Detect which cell encompasses the target text, then output its (x, y) center coordinate. 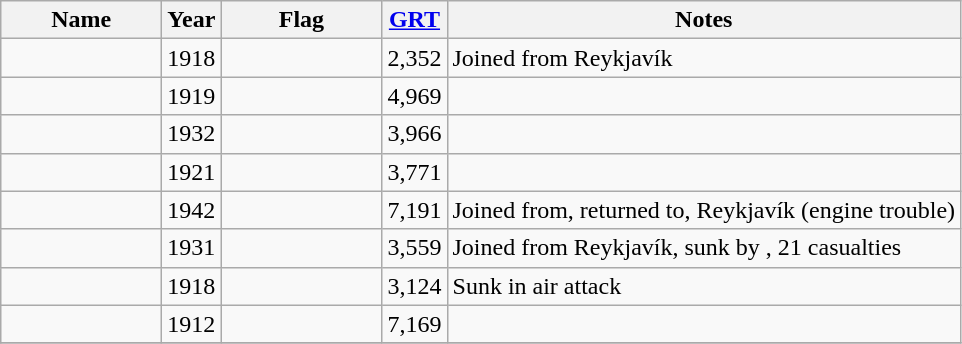
3,559 (414, 248)
3,771 (414, 172)
Name (82, 20)
3,124 (414, 286)
1921 (192, 172)
1942 (192, 210)
4,969 (414, 96)
Flag (302, 20)
Joined from Reykjavík, sunk by , 21 casualties (704, 248)
Joined from, returned to, Reykjavík (engine trouble) (704, 210)
Year (192, 20)
1919 (192, 96)
3,966 (414, 134)
1912 (192, 324)
7,191 (414, 210)
Joined from Reykjavík (704, 58)
7,169 (414, 324)
2,352 (414, 58)
Sunk in air attack (704, 286)
1932 (192, 134)
Notes (704, 20)
GRT (414, 20)
1931 (192, 248)
